Determine the (x, y) coordinate at the center of the cell enclosing the given text.  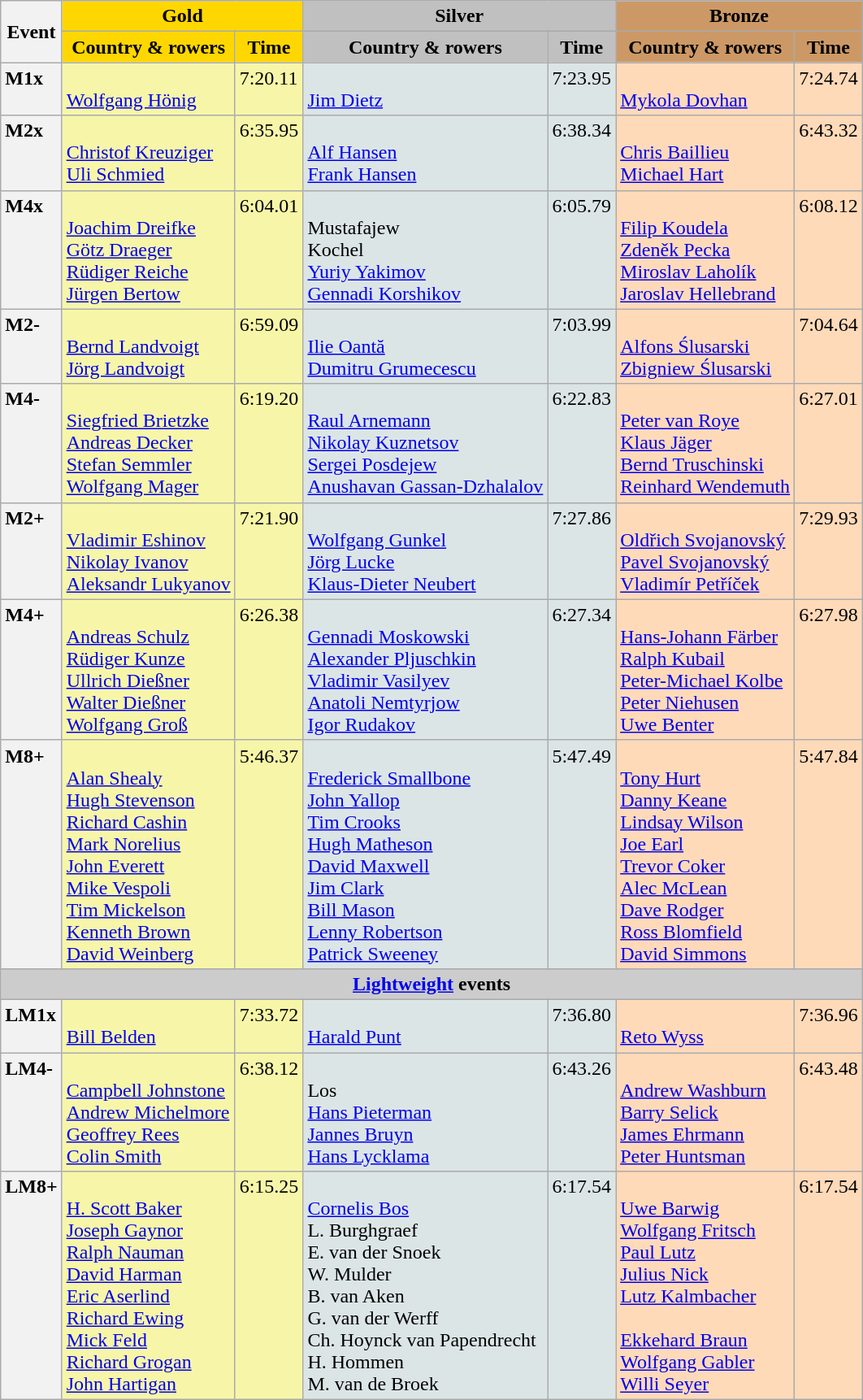
Joachim Dreifke Götz Draeger Rüdiger Reiche Jürgen Bertow (148, 250)
M8+ (31, 854)
Christof Kreuziger Uli Schmied (148, 153)
5:47.84 (829, 854)
Wolfgang Gunkel Jörg Lucke Klaus-Dieter Neubert (426, 551)
Harald Punt (426, 1026)
Raul Arnemann Nikolay Kuznetsov Sergei Posdejew Anushavan Gassan-Dzhalalov (426, 443)
Reto Wyss (705, 1026)
6:04.01 (269, 250)
6:27.01 (829, 443)
M4x (31, 250)
Chris Baillieu Michael Hart (705, 153)
6:43.48 (829, 1111)
7:04.64 (829, 346)
6:15.25 (269, 1286)
Bronze (739, 16)
Alan Shealy Hugh Stevenson Richard Cashin Mark Norelius John Everett Mike Vespoli Tim Mickelson Kenneth Brown David Weinberg (148, 854)
M2+ (31, 551)
7:21.90 (269, 551)
M4- (31, 443)
Campbell Johnstone Andrew Michelmore Geoffrey Rees Colin Smith (148, 1111)
M4+ (31, 670)
6:27.98 (829, 670)
7:33.72 (269, 1026)
M1x (31, 89)
Lightweight events (432, 984)
Mykola Dovhan (705, 89)
5:46.37 (269, 854)
Gennadi Moskowski Alexander Pljuschkin Vladimir Vasilyev Anatoli Nemtyrjow Igor Rudakov (426, 670)
7:27.86 (582, 551)
LM1x (31, 1026)
7:24.74 (829, 89)
6:22.83 (582, 443)
M2- (31, 346)
Gold (182, 16)
6:26.38 (269, 670)
6:38.12 (269, 1111)
Hans-Johann Färber Ralph Kubail Peter-Michael Kolbe Peter Niehusen Uwe Benter (705, 670)
Siegfried Brietzke Andreas Decker Stefan Semmler Wolfgang Mager (148, 443)
Silver (460, 16)
H. Scott Baker Joseph Gaynor Ralph Nauman David Harman Eric Aserlind Richard Ewing Mick Feld Richard Grogan John Hartigan (148, 1286)
Mustafajew Kochel Yuriy Yakimov Gennadi Korshikov (426, 250)
Frederick Smallbone John Yallop Tim Crooks Hugh Matheson David Maxwell Jim Clark Bill Mason Lenny Robertson Patrick Sweeney (426, 854)
7:23.95 (582, 89)
Peter van Roye Klaus Jäger Bernd Truschinski Reinhard Wendemuth (705, 443)
6:59.09 (269, 346)
6:08.12 (829, 250)
5:47.49 (582, 854)
Los Hans Pieterman Jannes Bruyn Hans Lycklama (426, 1111)
Jim Dietz (426, 89)
Filip Koudela Zdeněk Pecka Miroslav Laholík Jaroslav Hellebrand (705, 250)
Vladimir Eshinov Nikolay Ivanov Aleksandr Lukyanov (148, 551)
M2x (31, 153)
Event (31, 32)
Bernd Landvoigt Jörg Landvoigt (148, 346)
Ilie Oantă Dumitru Grumecescu (426, 346)
6:43.32 (829, 153)
Tony Hurt Danny Keane Lindsay Wilson Joe Earl Trevor Coker Alec McLean Dave Rodger Ross Blomfield David Simmons (705, 854)
6:35.95 (269, 153)
LM8+ (31, 1286)
Uwe Barwig Wolfgang Fritsch Paul Lutz Julius Nick Lutz Kalmbacher Ekkehard Braun Wolfgang Gabler Willi Seyer (705, 1286)
6:19.20 (269, 443)
7:36.96 (829, 1026)
6:27.34 (582, 670)
Bill Belden (148, 1026)
Oldřich Svojanovský Pavel Svojanovský Vladimír Petříček (705, 551)
Andreas Schulz Rüdiger Kunze Ullrich Dießner Walter Dießner Wolfgang Groß (148, 670)
LM4- (31, 1111)
7:20.11 (269, 89)
7:03.99 (582, 346)
Cornelis Bos L. Burghgraef E. van der Snoek W. Mulder B. van Aken G. van der Werff Ch. Hoynck van Papendrecht H. Hommen M. van de Broek (426, 1286)
6:38.34 (582, 153)
7:36.80 (582, 1026)
7:29.93 (829, 551)
6:43.26 (582, 1111)
Wolfgang Hönig (148, 89)
Andrew Washburn Barry Selick James Ehrmann Peter Huntsman (705, 1111)
Alf Hansen Frank Hansen (426, 153)
Alfons Ślusarski Zbigniew Ślusarski (705, 346)
6:05.79 (582, 250)
